Find where the given text appears and provide that cell's center as (x, y) coordinate. 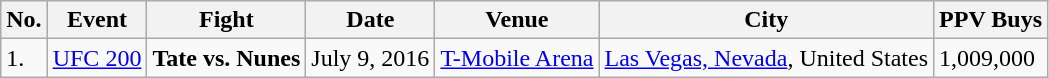
T-Mobile Arena (517, 58)
Event (97, 20)
1. (24, 58)
No. (24, 20)
July 9, 2016 (370, 58)
Fight (226, 20)
Venue (517, 20)
City (766, 20)
Date (370, 20)
Tate vs. Nunes (226, 58)
PPV Buys (991, 20)
1,009,000 (991, 58)
Las Vegas, Nevada, United States (766, 58)
UFC 200 (97, 58)
